Return (X, Y) of the center of cell containing provided text 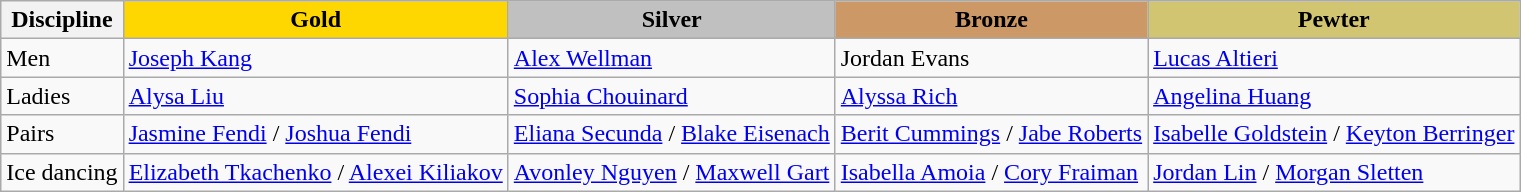
Gold (316, 20)
Alyssa Rich (991, 96)
Pairs (62, 134)
Isabelle Goldstein / Keyton Berringer (1334, 134)
Jordan Lin / Morgan Sletten (1334, 172)
Elizabeth Tkachenko / Alexei Kiliakov (316, 172)
Lucas Altieri (1334, 58)
Sophia Chouinard (672, 96)
Pewter (1334, 20)
Joseph Kang (316, 58)
Isabella Amoia / Cory Fraiman (991, 172)
Silver (672, 20)
Alex Wellman (672, 58)
Jordan Evans (991, 58)
Discipline (62, 20)
Berit Cummings / Jabe Roberts (991, 134)
Bronze (991, 20)
Alysa Liu (316, 96)
Avonley Nguyen / Maxwell Gart (672, 172)
Angelina Huang (1334, 96)
Men (62, 58)
Ladies (62, 96)
Jasmine Fendi / Joshua Fendi (316, 134)
Eliana Secunda / Blake Eisenach (672, 134)
Ice dancing (62, 172)
